Search for the cell housing the specified text and yield its (x, y) center coordinate. 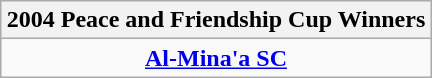
Al-Mina'a SC (216, 58)
2004 Peace and Friendship Cup Winners (216, 20)
